Search for the cell housing the specified text and yield its [X, Y] center coordinate. 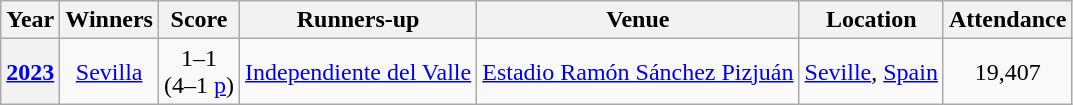
Venue [638, 20]
Independiente del Valle [358, 72]
Sevilla [110, 72]
Year [30, 20]
2023 [30, 72]
Score [198, 20]
1–1(4–1 p) [198, 72]
Estadio Ramón Sánchez Pizjuán [638, 72]
19,407 [1007, 72]
Seville, Spain [871, 72]
Attendance [1007, 20]
Location [871, 20]
Winners [110, 20]
Runners-up [358, 20]
